Output the (x, y) coordinate of the center of the cell containing the given text.  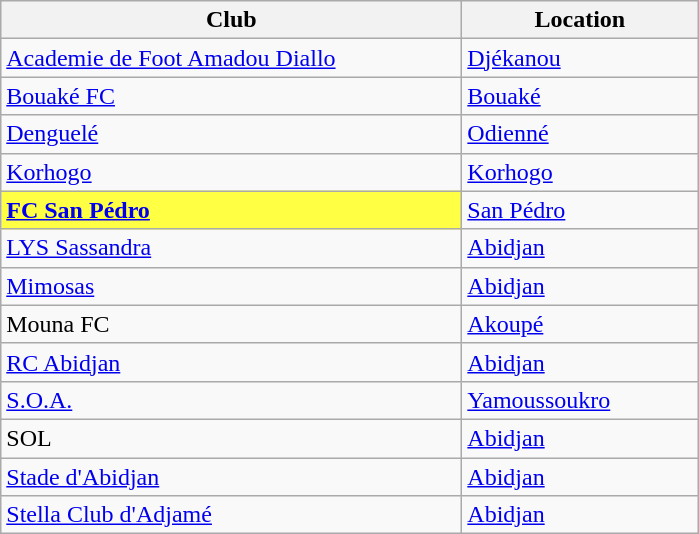
Bouaké (580, 96)
FC San Pédro (232, 210)
Akoupé (580, 324)
Club (232, 20)
SOL (232, 438)
Stella Club d'Adjamé (232, 515)
Mimosas (232, 286)
Denguelé (232, 134)
Location (580, 20)
S.O.A. (232, 400)
Academie de Foot Amadou Diallo (232, 58)
RC Abidjan (232, 362)
Djékanou (580, 58)
Stade d'Abidjan (232, 477)
San Pédro (580, 210)
Bouaké FC (232, 96)
Mouna FC (232, 324)
Odienné (580, 134)
LYS Sassandra (232, 248)
Yamoussoukro (580, 400)
